For the text-containing cell, return its midpoint in [X, Y] coordinate format. 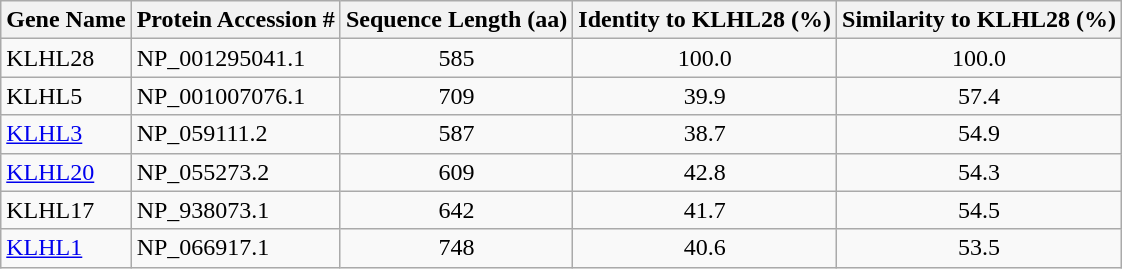
53.5 [980, 248]
KLHL5 [66, 96]
KLHL17 [66, 210]
609 [456, 172]
NP_055273.2 [236, 172]
39.9 [705, 96]
KLHL1 [66, 248]
642 [456, 210]
42.8 [705, 172]
NP_059111.2 [236, 134]
Similarity to KLHL28 (%) [980, 20]
57.4 [980, 96]
748 [456, 248]
709 [456, 96]
Identity to KLHL28 (%) [705, 20]
NP_066917.1 [236, 248]
54.3 [980, 172]
587 [456, 134]
KLHL3 [66, 134]
KLHL28 [66, 58]
NP_938073.1 [236, 210]
38.7 [705, 134]
KLHL20 [66, 172]
NP_001295041.1 [236, 58]
Protein Accession # [236, 20]
NP_001007076.1 [236, 96]
54.9 [980, 134]
41.7 [705, 210]
Sequence Length (aa) [456, 20]
Gene Name [66, 20]
54.5 [980, 210]
585 [456, 58]
40.6 [705, 248]
